Return the [X, Y] coordinate for the center point of the cell that contains the specified text.  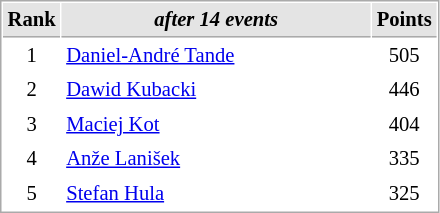
Maciej Kot [216, 124]
505 [404, 56]
Points [404, 20]
after 14 events [216, 20]
1 [32, 56]
Rank [32, 20]
3 [32, 124]
335 [404, 158]
4 [32, 158]
Stefan Hula [216, 194]
2 [32, 90]
404 [404, 124]
446 [404, 90]
5 [32, 194]
Daniel-André Tande [216, 56]
325 [404, 194]
Anže Lanišek [216, 158]
Dawid Kubacki [216, 90]
